Return [X, Y] of the center of cell containing provided text 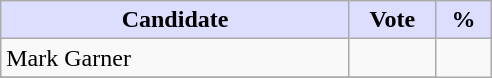
Mark Garner [176, 58]
Vote [392, 20]
% [463, 20]
Candidate [176, 20]
